Scan for the cell matching the given text and deliver its (X, Y) coordinate at center. 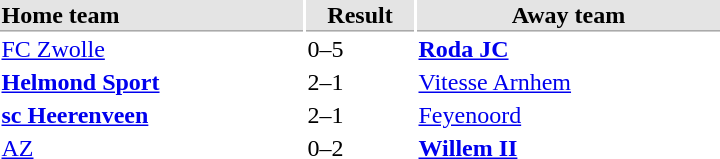
Result (360, 16)
0–5 (360, 49)
Vitesse Arnhem (568, 83)
sc Heerenveen (152, 115)
Roda JC (568, 49)
Helmond Sport (152, 83)
FC Zwolle (152, 49)
Away team (568, 16)
Home team (152, 16)
Feyenoord (568, 115)
